Provide the (X, Y) coordinate of the cell's center where the given text is located.  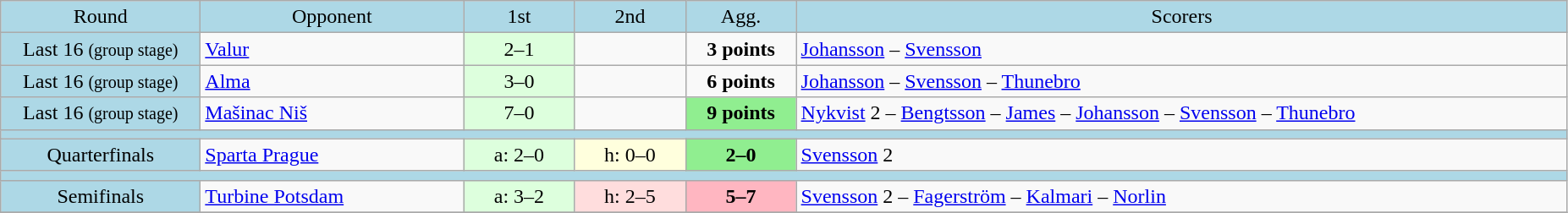
3 points (741, 49)
6 points (741, 81)
Opponent (332, 17)
Semifinals (101, 196)
Sparta Prague (332, 155)
Nykvist 2 – Bengtsson – James – Johansson – Svensson – Thunebro (1181, 113)
Svensson 2 – Fagerström – Kalmari – Norlin (1181, 196)
2–0 (741, 155)
7–0 (520, 113)
Johansson – Svensson – Thunebro (1181, 81)
1st (520, 17)
Turbine Potsdam (332, 196)
Agg. (741, 17)
a: 2–0 (520, 155)
2nd (630, 17)
Svensson 2 (1181, 155)
a: 3–2 (520, 196)
9 points (741, 113)
h: 0–0 (630, 155)
Scorers (1181, 17)
Valur (332, 49)
Round (101, 17)
Mašinac Niš (332, 113)
Alma (332, 81)
3–0 (520, 81)
5–7 (741, 196)
h: 2–5 (630, 196)
Johansson – Svensson (1181, 49)
Quarterfinals (101, 155)
2–1 (520, 49)
